For the text-containing cell, return its midpoint in (X, Y) coordinate format. 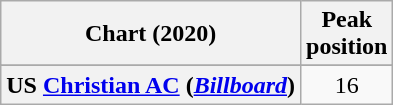
16 (347, 85)
Peak position (347, 34)
US Christian AC (Billboard) (151, 85)
Chart (2020) (151, 34)
